Output the [X, Y] coordinate of the center of the cell containing the given text.  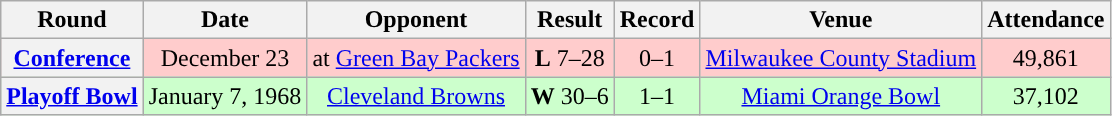
Conference [72, 58]
Date [225, 20]
Cleveland Browns [416, 96]
37,102 [1046, 96]
1–1 [657, 96]
Miami Orange Bowl [841, 96]
Opponent [416, 20]
January 7, 1968 [225, 96]
49,861 [1046, 58]
Record [657, 20]
Playoff Bowl [72, 96]
Round [72, 20]
Milwaukee County Stadium [841, 58]
0–1 [657, 58]
at Green Bay Packers [416, 58]
Result [570, 20]
W 30–6 [570, 96]
Attendance [1046, 20]
L 7–28 [570, 58]
Venue [841, 20]
December 23 [225, 58]
